Scan for the cell matching the given text and deliver its (x, y) coordinate at center. 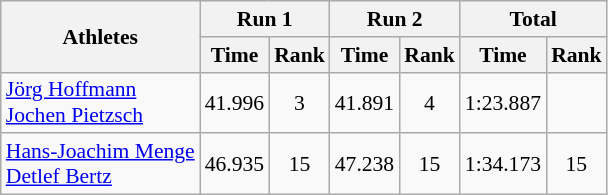
46.935 (234, 164)
Run 1 (265, 19)
Athletes (100, 36)
Hans-Joachim MengeDetlef Bertz (100, 164)
4 (430, 102)
Total (534, 19)
41.996 (234, 102)
41.891 (364, 102)
3 (300, 102)
47.238 (364, 164)
Jörg HoffmannJochen Pietzsch (100, 102)
1:23.887 (503, 102)
Run 2 (395, 19)
1:34.173 (503, 164)
